Detect which cell encompasses the target text, then output its (X, Y) center coordinate. 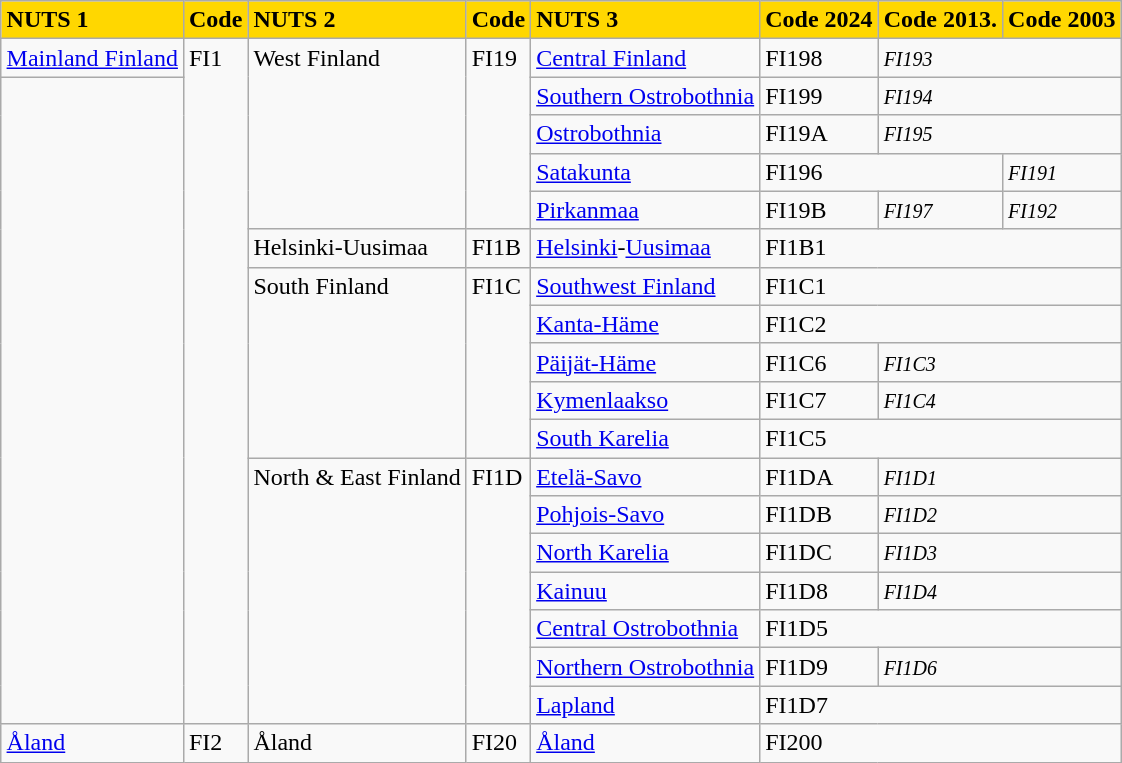
FI199 (819, 96)
FI1B (498, 248)
FI1D6 (1000, 667)
Southwest Finland (646, 286)
Kymenlaakso (646, 400)
Pirkanmaa (646, 210)
Kainuu (646, 591)
Central Ostrobothnia (646, 629)
FI1D2 (1000, 515)
FI193 (1000, 58)
FI1DB (819, 515)
North & East Finland (357, 591)
FI200 (940, 743)
FI195 (1000, 134)
FI1C1 (940, 286)
FI1D4 (1000, 591)
FI191 (1062, 172)
FI2 (215, 743)
NUTS 1 (92, 20)
NUTS 2 (357, 20)
Code 2024 (819, 20)
West Finland (357, 134)
North Karelia (646, 553)
FI1 (215, 382)
FI1C2 (940, 324)
FI197 (940, 210)
FI19B (819, 210)
FI1C3 (1000, 362)
Ostrobothnia (646, 134)
Kanta-Häme (646, 324)
Etelä-Savo (646, 477)
Southern Ostrobothnia (646, 96)
FI19 (498, 134)
FI1C5 (940, 438)
FI1D9 (819, 667)
FI1DA (819, 477)
FI1DC (819, 553)
FI1D7 (940, 705)
FI1C6 (819, 362)
Central Finland (646, 58)
Lapland (646, 705)
Satakunta (646, 172)
FI1D5 (940, 629)
FI1D1 (1000, 477)
South Karelia (646, 438)
Päijät-Häme (646, 362)
FI20 (498, 743)
FI1D (498, 591)
NUTS 3 (646, 20)
Mainland Finland (92, 58)
Code 2003 (1062, 20)
FI1D8 (819, 591)
Code 2013. (940, 20)
FI19A (819, 134)
FI1B1 (940, 248)
FI196 (882, 172)
FI192 (1062, 210)
FI1C (498, 362)
FI1C7 (819, 400)
FI1C4 (1000, 400)
FI198 (819, 58)
Pohjois-Savo (646, 515)
Northern Ostrobothnia (646, 667)
South Finland (357, 362)
FI1D3 (1000, 553)
FI194 (1000, 96)
